Return the [X, Y] coordinate for the center point of the cell that contains the specified text.  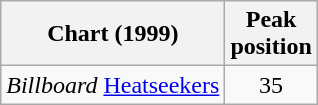
Chart (1999) [113, 34]
35 [271, 85]
Peakposition [271, 34]
Billboard Heatseekers [113, 85]
